Return [X, Y] of the center of cell containing provided text 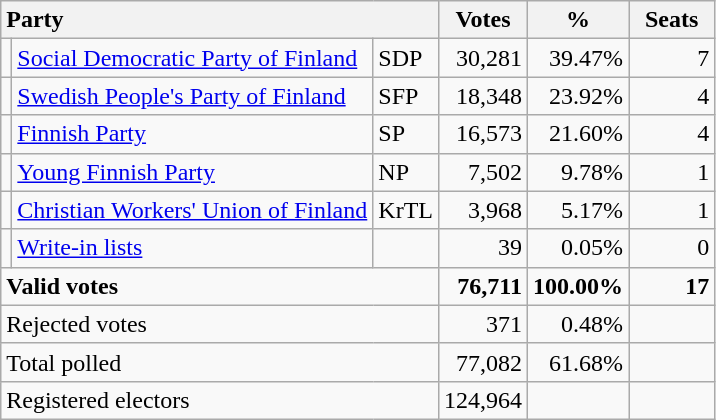
39 [484, 248]
Rejected votes [220, 324]
39.47% [578, 58]
KrTL [406, 210]
76,711 [484, 286]
7 [672, 58]
Votes [484, 20]
3,968 [484, 210]
18,348 [484, 96]
Write-in lists [192, 248]
Seats [672, 20]
16,573 [484, 134]
17 [672, 286]
SFP [406, 96]
Registered electors [220, 400]
61.68% [578, 362]
100.00% [578, 286]
21.60% [578, 134]
Swedish People's Party of Finland [192, 96]
Valid votes [220, 286]
0 [672, 248]
% [578, 20]
23.92% [578, 96]
Christian Workers' Union of Finland [192, 210]
77,082 [484, 362]
NP [406, 172]
30,281 [484, 58]
7,502 [484, 172]
Total polled [220, 362]
0.05% [578, 248]
SDP [406, 58]
0.48% [578, 324]
9.78% [578, 172]
5.17% [578, 210]
124,964 [484, 400]
371 [484, 324]
Finnish Party [192, 134]
Social Democratic Party of Finland [192, 58]
Party [220, 20]
Young Finnish Party [192, 172]
SP [406, 134]
